Return the [X, Y] coordinate for the center point of the cell that contains the specified text.  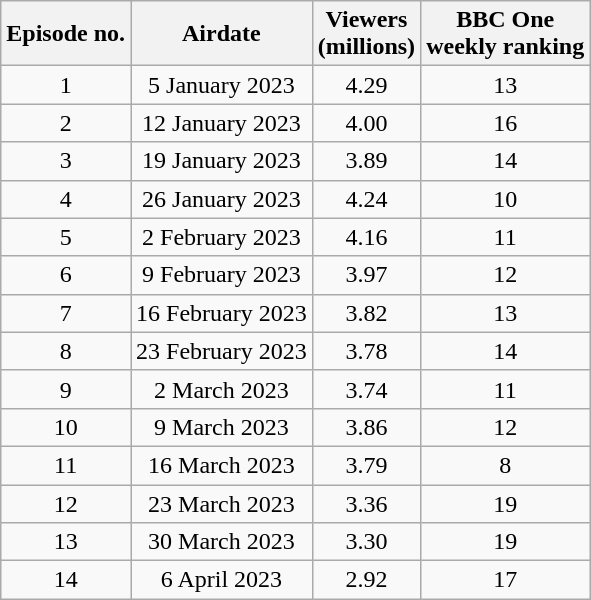
Viewers(millions) [366, 34]
3 [66, 161]
3.89 [366, 161]
4.29 [366, 85]
3.79 [366, 465]
3.82 [366, 313]
16 [506, 123]
3.30 [366, 542]
2 [66, 123]
Airdate [222, 34]
9 [66, 389]
9 February 2023 [222, 275]
12 January 2023 [222, 123]
5 January 2023 [222, 85]
2.92 [366, 580]
6 April 2023 [222, 580]
4 [66, 199]
26 January 2023 [222, 199]
23 March 2023 [222, 503]
9 March 2023 [222, 427]
4.00 [366, 123]
19 January 2023 [222, 161]
3.97 [366, 275]
3.78 [366, 351]
30 March 2023 [222, 542]
3.86 [366, 427]
Episode no. [66, 34]
4.24 [366, 199]
BBC Oneweekly ranking [506, 34]
2 March 2023 [222, 389]
7 [66, 313]
3.36 [366, 503]
2 February 2023 [222, 237]
17 [506, 580]
5 [66, 237]
4.16 [366, 237]
6 [66, 275]
1 [66, 85]
3.74 [366, 389]
16 February 2023 [222, 313]
16 March 2023 [222, 465]
23 February 2023 [222, 351]
